Capture the cell that displays the provided text and extract its [X, Y] central coordinate. 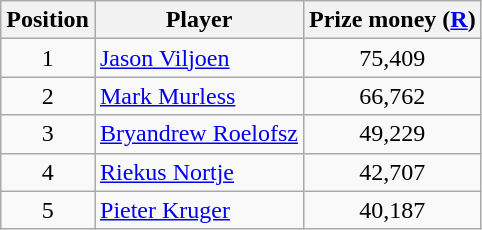
Player [198, 20]
40,187 [393, 210]
Jason Viljoen [198, 58]
3 [48, 134]
49,229 [393, 134]
Bryandrew Roelofsz [198, 134]
42,707 [393, 172]
Riekus Nortje [198, 172]
5 [48, 210]
66,762 [393, 96]
Mark Murless [198, 96]
4 [48, 172]
2 [48, 96]
Prize money (R) [393, 20]
1 [48, 58]
Position [48, 20]
Pieter Kruger [198, 210]
75,409 [393, 58]
